Output the (X, Y) coordinate of the center of the cell containing the given text.  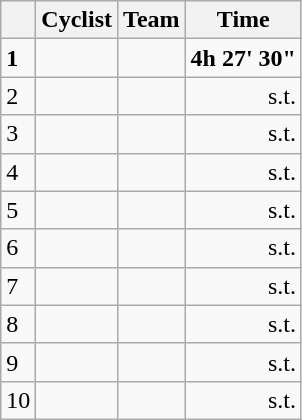
5 (18, 210)
6 (18, 248)
Team (152, 20)
8 (18, 324)
4 (18, 172)
2 (18, 96)
Cyclist (77, 20)
7 (18, 286)
1 (18, 58)
4h 27' 30" (243, 58)
Time (243, 20)
9 (18, 362)
10 (18, 400)
3 (18, 134)
